Pinpoint the cell where the given text exists, returning its [x, y] midpoint coordinate. 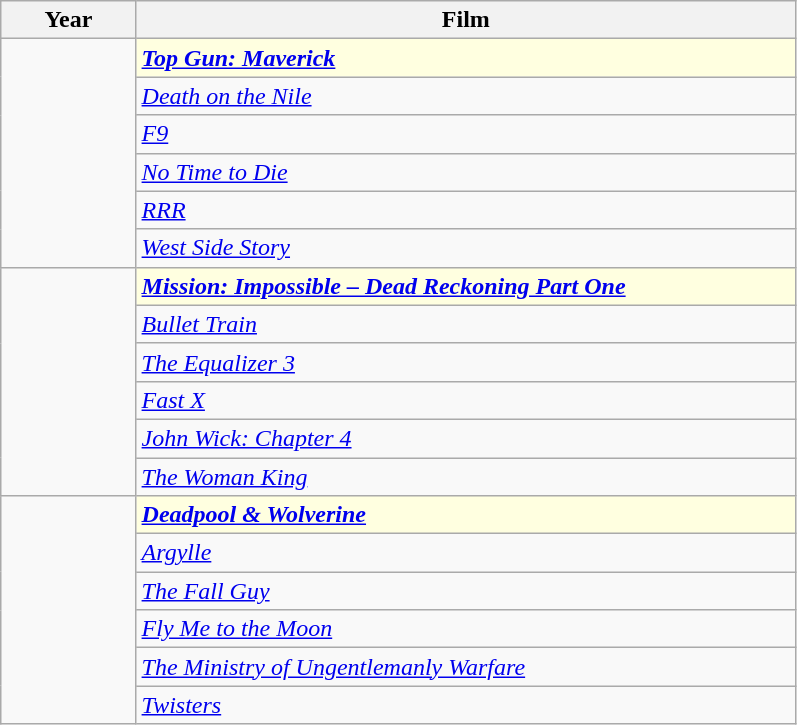
No Time to Die [466, 172]
The Fall Guy [466, 591]
John Wick: Chapter 4 [466, 438]
Top Gun: Maverick [466, 58]
RRR [466, 210]
Year [68, 20]
Twisters [466, 705]
Mission: Impossible – Dead Reckoning Part One [466, 286]
Fast X [466, 400]
F9 [466, 134]
Film [466, 20]
West Side Story [466, 248]
The Equalizer 3 [466, 362]
Fly Me to the Moon [466, 629]
The Woman King [466, 477]
Deadpool & Wolverine [466, 515]
Argylle [466, 553]
Bullet Train [466, 324]
Death on the Nile [466, 96]
The Ministry of Ungentlemanly Warfare [466, 667]
